Detect which cell encompasses the target text, then output its (X, Y) center coordinate. 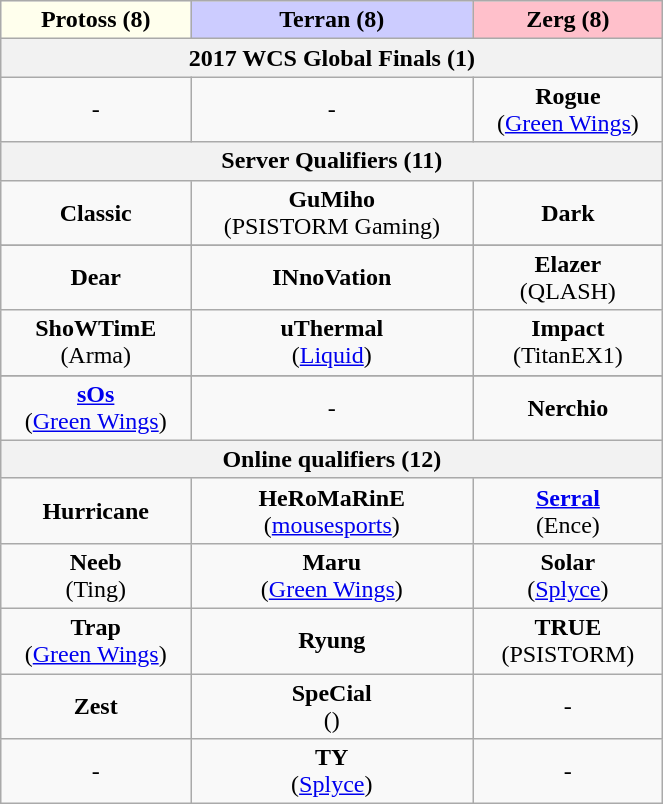
Impact(TitanEX1) (568, 342)
Elazer(QLASH) (568, 278)
TY(Splyce) (332, 772)
INnoVation (332, 278)
Solar(Splyce) (568, 576)
sOs(Green Wings) (96, 408)
Protoss (8) (96, 20)
Nerchio (568, 408)
uThermal(Liquid) (332, 342)
Serral(Ence) (568, 510)
Server Qualifiers (11) (332, 161)
Online qualifiers (12) (332, 459)
SpeCial() (332, 706)
ShoWTimE(Arma) (96, 342)
TRUE(PSISTORM) (568, 640)
Rogue(Green Wings) (568, 110)
2017 WCS Global Finals (1) (332, 58)
Terran (8) (332, 20)
Trap(Green Wings) (96, 640)
Dear (96, 278)
Zest (96, 706)
Ryung (332, 640)
Hurricane (96, 510)
Neeb(Ting) (96, 576)
HeRoMaRinE(mousesports) (332, 510)
GuMiho(PSISTORM Gaming) (332, 212)
Maru(Green Wings) (332, 576)
Zerg (8) (568, 20)
Dark (568, 212)
Classic (96, 212)
